Scan for the cell matching the given text and deliver its [X, Y] coordinate at center. 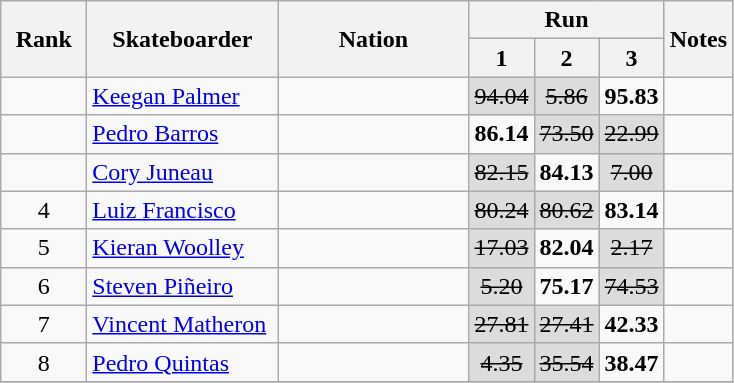
2 [566, 58]
83.14 [632, 210]
95.83 [632, 96]
38.47 [632, 362]
Keegan Palmer [182, 96]
17.03 [502, 248]
82.15 [502, 172]
73.50 [566, 134]
2.17 [632, 248]
5.20 [502, 286]
Notes [698, 39]
94.04 [502, 96]
Pedro Barros [182, 134]
27.81 [502, 324]
27.41 [566, 324]
5 [44, 248]
Rank [44, 39]
3 [632, 58]
80.24 [502, 210]
Vincent Matheron [182, 324]
Skateboarder [182, 39]
7 [44, 324]
42.33 [632, 324]
Nation [374, 39]
8 [44, 362]
86.14 [502, 134]
6 [44, 286]
80.62 [566, 210]
4.35 [502, 362]
35.54 [566, 362]
84.13 [566, 172]
82.04 [566, 248]
Luiz Francisco [182, 210]
4 [44, 210]
Cory Juneau [182, 172]
Kieran Woolley [182, 248]
22.99 [632, 134]
5.86 [566, 96]
75.17 [566, 286]
Run [566, 20]
74.53 [632, 286]
Steven Piñeiro [182, 286]
Pedro Quintas [182, 362]
1 [502, 58]
7.00 [632, 172]
